Determine the (X, Y) coordinate at the center of the cell enclosing the given text.  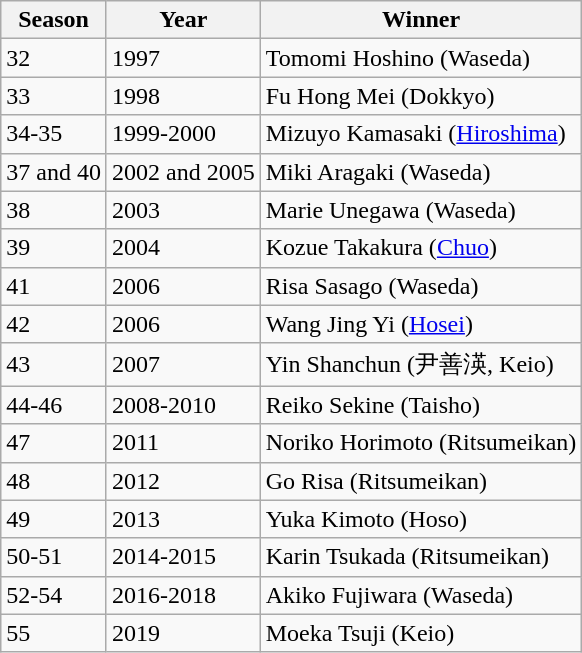
2019 (183, 633)
52-54 (54, 595)
Reiko Sekine (Taisho) (421, 405)
39 (54, 248)
Yin Shanchun (尹善渶, Keio) (421, 364)
Fu Hong Mei (Dokkyo) (421, 96)
34-35 (54, 134)
Season (54, 20)
2012 (183, 481)
2008-2010 (183, 405)
47 (54, 443)
55 (54, 633)
42 (54, 324)
Akiko Fujiwara (Waseda) (421, 595)
2014-2015 (183, 557)
Noriko Horimoto (Ritsumeikan) (421, 443)
32 (54, 58)
Marie Unegawa (Waseda) (421, 210)
Karin Tsukada (Ritsumeikan) (421, 557)
Tomomi Hoshino (Waseda) (421, 58)
38 (54, 210)
Mizuyo Kamasaki (Hiroshima) (421, 134)
2007 (183, 364)
Risa Sasago (Waseda) (421, 286)
Wang Jing Yi (Hosei) (421, 324)
44-46 (54, 405)
2016-2018 (183, 595)
2004 (183, 248)
50-51 (54, 557)
Yuka Kimoto (Hoso) (421, 519)
Go Risa (Ritsumeikan) (421, 481)
37 and 40 (54, 172)
2011 (183, 443)
43 (54, 364)
2003 (183, 210)
1999-2000 (183, 134)
Moeka Tsuji (Keio) (421, 633)
49 (54, 519)
48 (54, 481)
33 (54, 96)
1997 (183, 58)
41 (54, 286)
Winner (421, 20)
Miki Aragaki (Waseda) (421, 172)
Year (183, 20)
2002 and 2005 (183, 172)
1998 (183, 96)
Kozue Takakura (Chuo) (421, 248)
2013 (183, 519)
